Pinpoint the cell where the given text exists, returning its (X, Y) midpoint coordinate. 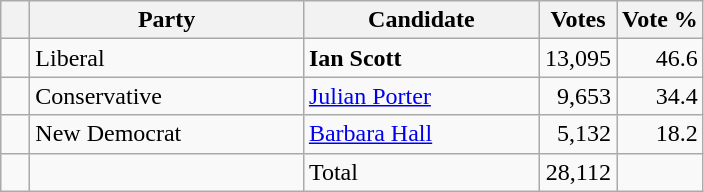
Barbara Hall (421, 134)
Votes (578, 20)
9,653 (578, 96)
Total (421, 172)
34.4 (660, 96)
18.2 (660, 134)
Party (167, 20)
28,112 (578, 172)
Candidate (421, 20)
New Democrat (167, 134)
13,095 (578, 58)
Conservative (167, 96)
Vote % (660, 20)
5,132 (578, 134)
Ian Scott (421, 58)
Liberal (167, 58)
Julian Porter (421, 96)
46.6 (660, 58)
